Output the [x, y] coordinate of the center of the cell containing the given text.  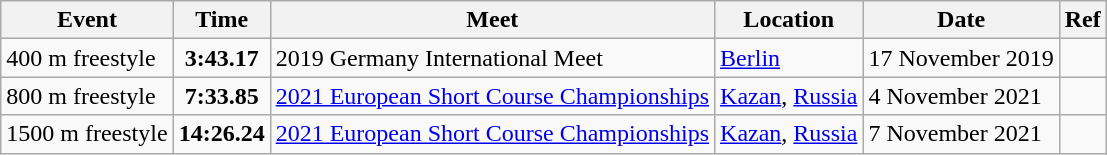
7 November 2021 [961, 134]
800 m freestyle [87, 96]
Date [961, 20]
4 November 2021 [961, 96]
Event [87, 20]
2019 Germany International Meet [492, 58]
14:26.24 [222, 134]
17 November 2019 [961, 58]
3:43.17 [222, 58]
Time [222, 20]
Location [789, 20]
400 m freestyle [87, 58]
7:33.85 [222, 96]
Ref [1082, 20]
Meet [492, 20]
1500 m freestyle [87, 134]
Berlin [789, 58]
